Pinpoint the cell where the given text exists, returning its [x, y] midpoint coordinate. 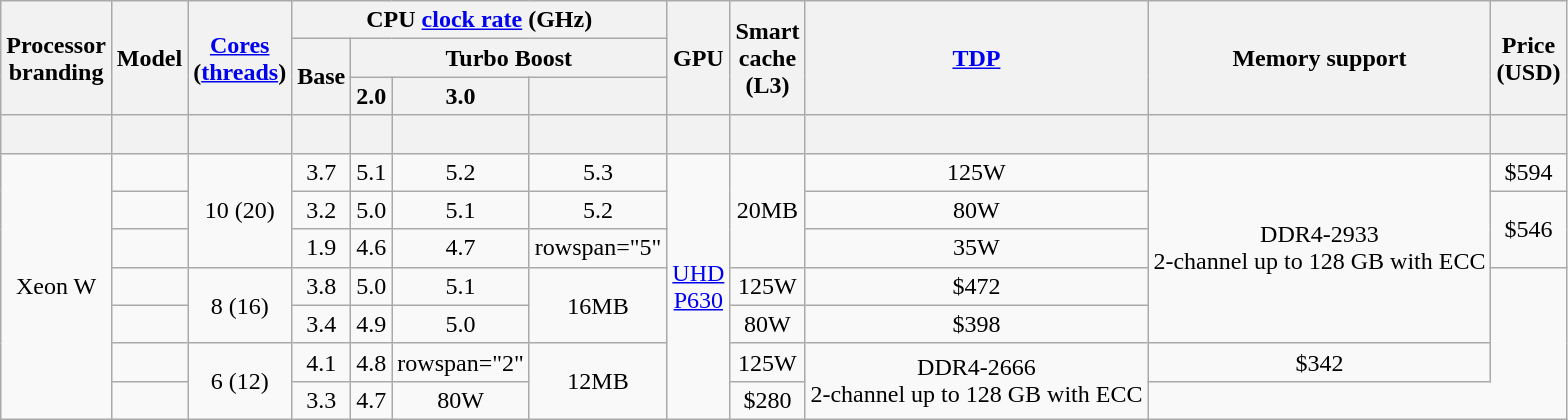
$342 [1320, 362]
DDR4-26662-channel up to 128 GB with ECC [976, 381]
Turbo Boost [509, 58]
4.6 [372, 248]
3.4 [322, 324]
$546 [1528, 229]
1.9 [322, 248]
Smart cache (L3) [768, 58]
8 (16) [240, 305]
20MB [768, 210]
Price (USD) [1528, 58]
DDR4-29332-channel up to 128 GB with ECC [1320, 248]
3.7 [322, 172]
$472 [976, 286]
Xeon W [56, 286]
CPU clock rate (GHz) [480, 20]
Cores (threads) [240, 58]
Memory support [1320, 58]
3.2 [322, 210]
35W [976, 248]
10 (20) [240, 210]
3.8 [322, 286]
GPU [698, 58]
$280 [768, 400]
3.3 [322, 400]
$398 [976, 324]
16MB [598, 305]
4.1 [322, 362]
TDP [976, 58]
6 (12) [240, 381]
3.0 [461, 96]
$594 [1528, 172]
rowspan="5" [598, 248]
UHDP630 [698, 286]
12MB [598, 381]
5.3 [598, 172]
Base [322, 77]
rowspan="2" [461, 362]
Model [149, 58]
4.8 [372, 362]
4.9 [372, 324]
Processorbranding [56, 58]
2.0 [372, 96]
